Determine the [x, y] coordinate at the center of the cell enclosing the given text.  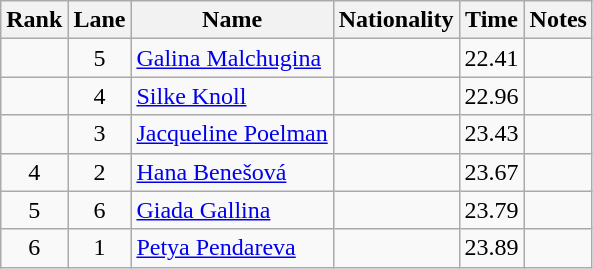
Giada Gallina [232, 210]
23.67 [492, 172]
23.89 [492, 248]
Lane [100, 20]
Time [492, 20]
23.79 [492, 210]
22.41 [492, 58]
Nationality [396, 20]
Name [232, 20]
2 [100, 172]
Rank [34, 20]
Silke Knoll [232, 96]
22.96 [492, 96]
Galina Malchugina [232, 58]
23.43 [492, 134]
Jacqueline Poelman [232, 134]
Petya Pendareva [232, 248]
Hana Benešová [232, 172]
Notes [558, 20]
3 [100, 134]
1 [100, 248]
